Provide the (x, y) coordinate of the cell's center where the given text is located.  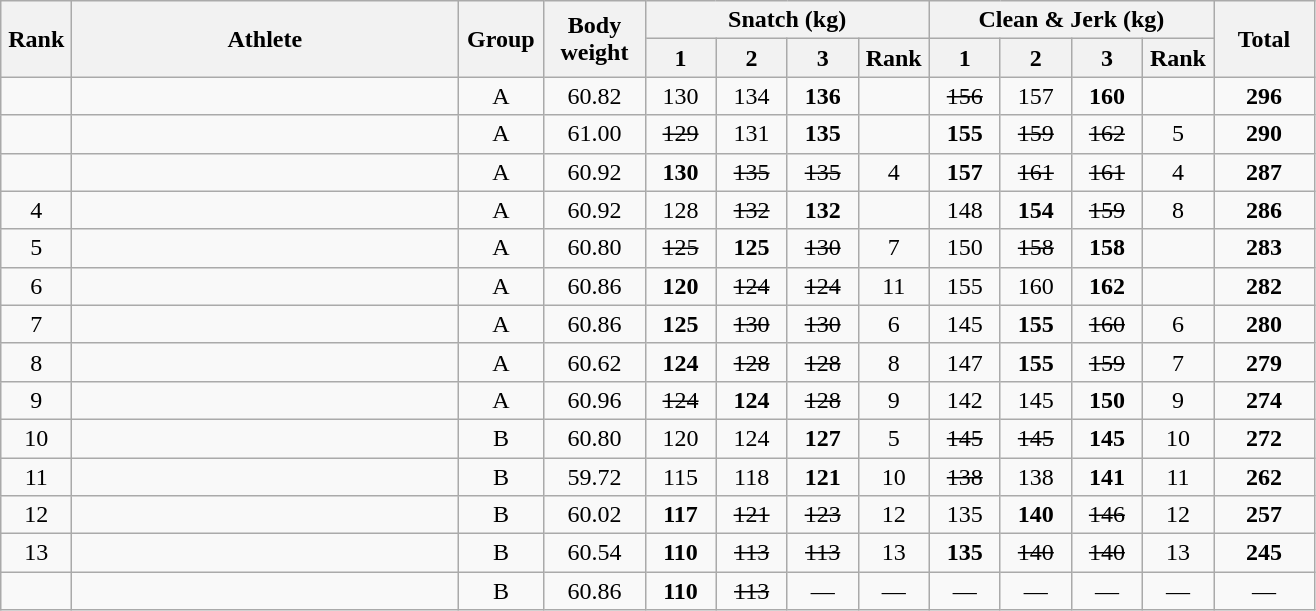
136 (822, 96)
279 (1264, 362)
60.62 (594, 362)
287 (1264, 172)
296 (1264, 96)
274 (1264, 400)
262 (1264, 477)
Clean & Jerk (kg) (1071, 20)
286 (1264, 210)
142 (964, 400)
Group (501, 39)
156 (964, 96)
Body weight (594, 39)
Total (1264, 39)
290 (1264, 134)
60.96 (594, 400)
245 (1264, 553)
129 (680, 134)
60.54 (594, 553)
154 (1036, 210)
147 (964, 362)
148 (964, 210)
123 (822, 515)
280 (1264, 324)
60.02 (594, 515)
141 (1106, 477)
59.72 (594, 477)
272 (1264, 438)
257 (1264, 515)
282 (1264, 286)
117 (680, 515)
61.00 (594, 134)
118 (752, 477)
Snatch (kg) (787, 20)
131 (752, 134)
146 (1106, 515)
134 (752, 96)
60.82 (594, 96)
127 (822, 438)
Athlete (265, 39)
283 (1264, 248)
115 (680, 477)
